Detect which cell encompasses the target text, then output its [X, Y] center coordinate. 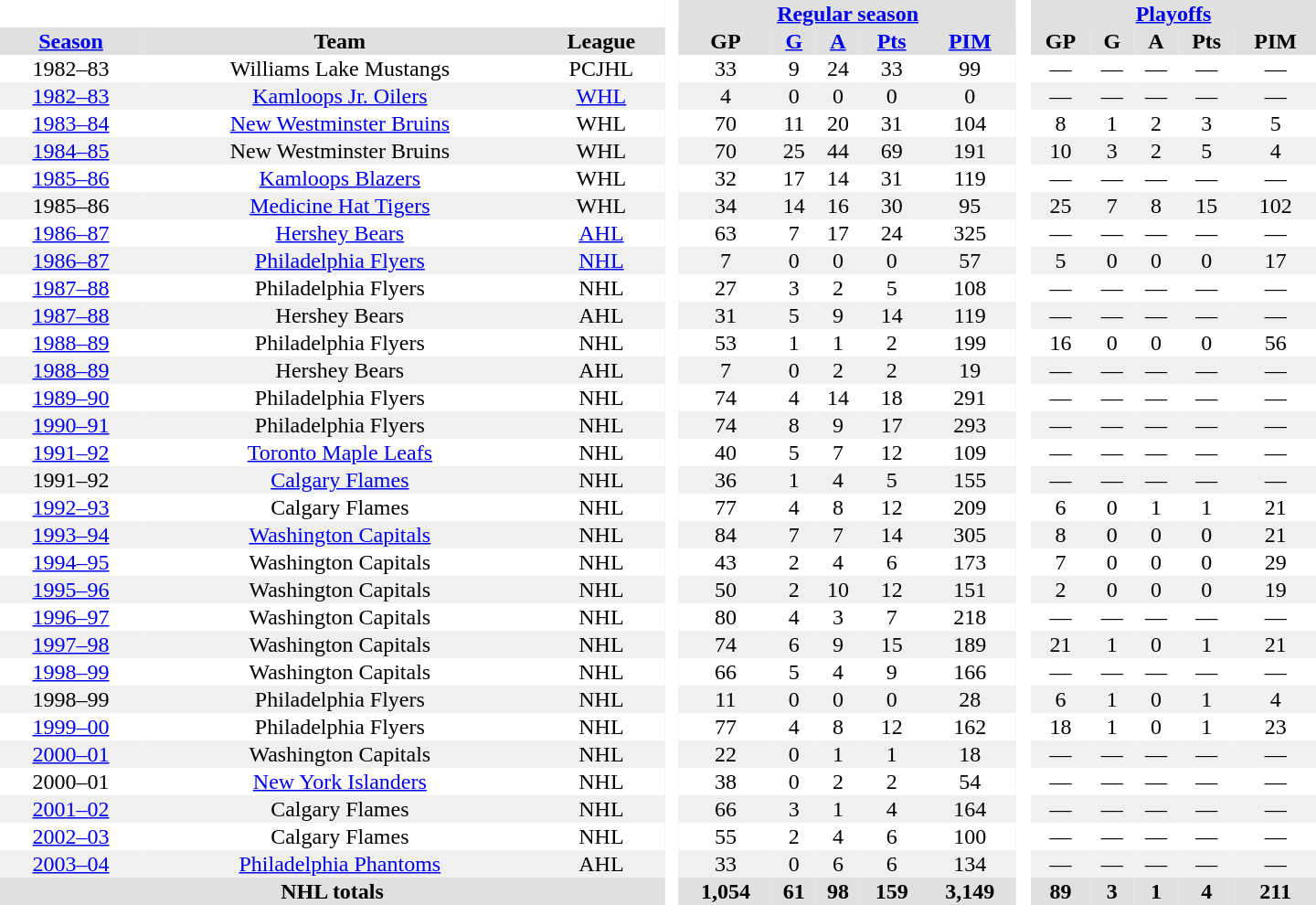
56 [1276, 343]
134 [970, 864]
159 [892, 891]
151 [970, 590]
Team [340, 41]
325 [970, 233]
189 [970, 644]
1997–98 [71, 644]
89 [1060, 891]
80 [726, 617]
162 [970, 727]
Season [71, 41]
211 [1276, 891]
22 [726, 754]
95 [970, 206]
305 [970, 535]
191 [970, 151]
155 [970, 480]
63 [726, 233]
218 [970, 617]
54 [970, 782]
23 [1276, 727]
84 [726, 535]
100 [970, 836]
1996–97 [71, 617]
32 [726, 178]
34 [726, 206]
Kamloops Blazers [340, 178]
28 [970, 699]
3,149 [970, 891]
104 [970, 123]
Philadelphia Phantoms [340, 864]
1999–00 [71, 727]
1994–95 [71, 562]
2003–04 [71, 864]
53 [726, 343]
Toronto Maple Leafs [340, 452]
40 [726, 452]
New York Islanders [340, 782]
1984–85 [71, 151]
1990–91 [71, 425]
29 [1276, 562]
199 [970, 343]
27 [726, 288]
1989–90 [71, 398]
173 [970, 562]
NHL totals [333, 891]
102 [1276, 206]
30 [892, 206]
1993–94 [71, 535]
166 [970, 672]
1992–93 [71, 507]
291 [970, 398]
55 [726, 836]
99 [970, 69]
43 [726, 562]
Playoffs [1173, 14]
61 [794, 891]
36 [726, 480]
PCJHL [601, 69]
109 [970, 452]
League [601, 41]
98 [838, 891]
164 [970, 809]
44 [838, 151]
209 [970, 507]
108 [970, 288]
50 [726, 590]
69 [892, 151]
1995–96 [71, 590]
1,054 [726, 891]
1983–84 [71, 123]
38 [726, 782]
Medicine Hat Tigers [340, 206]
Kamloops Jr. Oilers [340, 96]
293 [970, 425]
Regular season [848, 14]
20 [838, 123]
57 [970, 261]
2001–02 [71, 809]
Williams Lake Mustangs [340, 69]
2002–03 [71, 836]
